Return (x, y) of the center of cell containing provided text 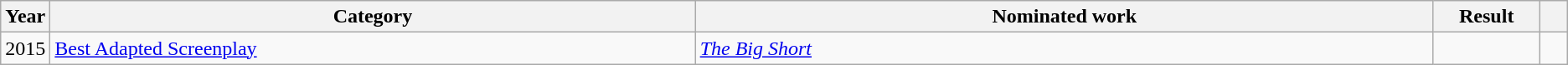
Result (1486, 17)
Year (25, 17)
Best Adapted Screenplay (373, 48)
Category (373, 17)
The Big Short (1064, 48)
Nominated work (1064, 17)
2015 (25, 48)
